Capture the cell that displays the provided text and extract its (X, Y) central coordinate. 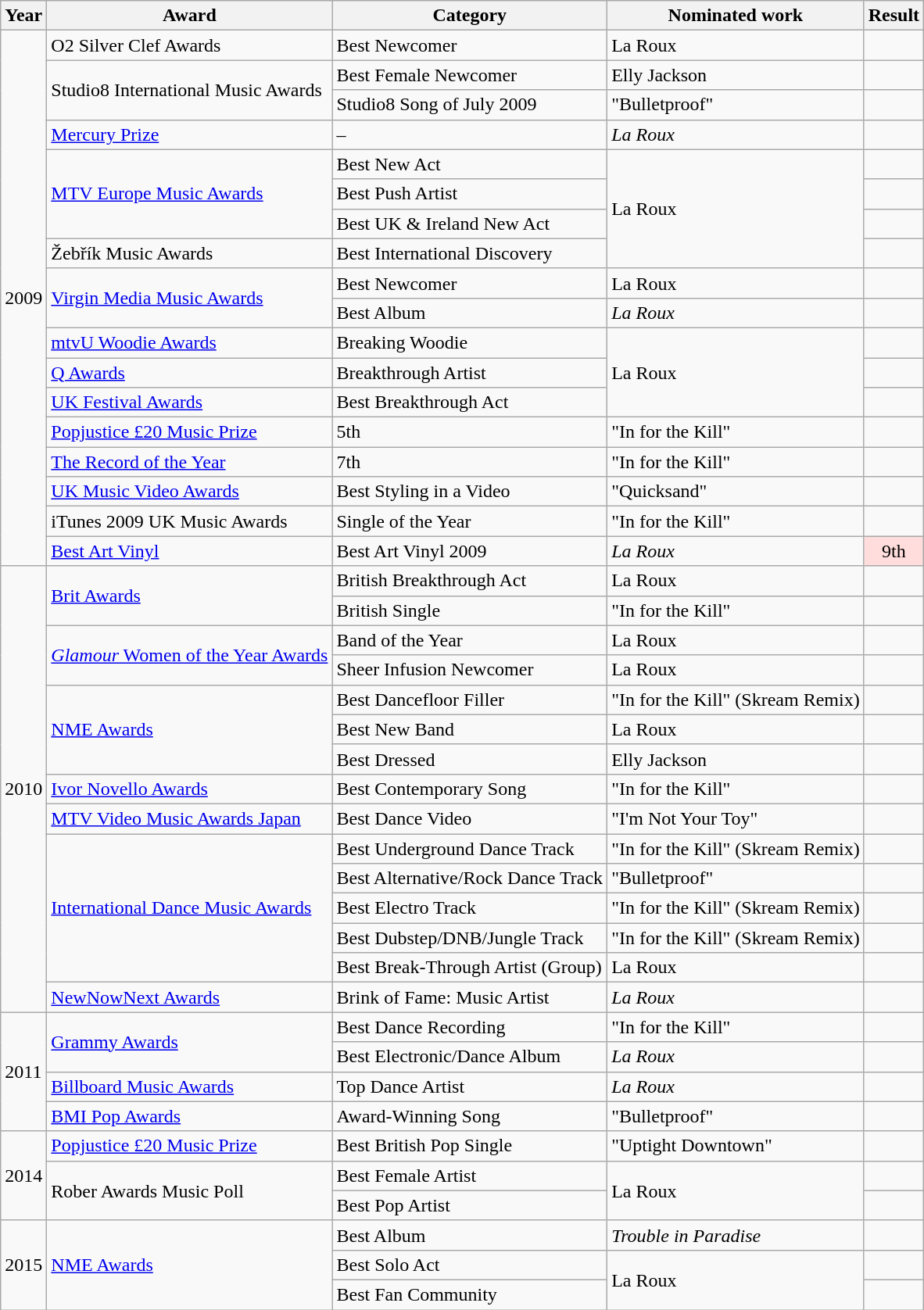
Best Dance Video (470, 818)
Best Contemporary Song (470, 789)
Brink of Fame: Music Artist (470, 997)
"Uptight Downtown" (736, 1146)
"Quicksand" (736, 492)
Best New Band (470, 729)
Rober Awards Music Poll (189, 1190)
mtvU Woodie Awards (189, 342)
NewNowNext Awards (189, 997)
Best Styling in a Video (470, 492)
Best Dance Recording (470, 1027)
Best Female Artist (470, 1176)
Best Dressed (470, 759)
International Dance Music Awards (189, 907)
2009 (23, 299)
The Record of the Year (189, 462)
iTunes 2009 UK Music Awards (189, 521)
Billboard Music Awards (189, 1086)
MTV Europe Music Awards (189, 194)
British Breakthrough Act (470, 581)
Band of the Year (470, 640)
Best Dubstep/DNB/Jungle Track (470, 938)
Best Electro Track (470, 908)
Q Awards (189, 373)
Award (189, 16)
BMI Pop Awards (189, 1116)
Best Solo Act (470, 1265)
Result (894, 16)
Award-Winning Song (470, 1116)
Mercury Prize (189, 134)
Top Dance Artist (470, 1086)
2014 (23, 1176)
Glamour Women of the Year Awards (189, 655)
Nominated work (736, 16)
Best Art Vinyl 2009 (470, 551)
2010 (23, 789)
Best New Act (470, 164)
Grammy Awards (189, 1042)
2011 (23, 1072)
Best Female Newcomer (470, 75)
– (470, 134)
Best Break-Through Artist (Group) (470, 968)
Best UK & Ireland New Act (470, 224)
Best Electronic/Dance Album (470, 1057)
UK Music Video Awards (189, 492)
Best Pop Artist (470, 1205)
Best International Discovery (470, 253)
Breaking Woodie (470, 342)
Žebřík Music Awards (189, 253)
Trouble in Paradise (736, 1235)
MTV Video Music Awards Japan (189, 818)
Year (23, 16)
Best Alternative/Rock Dance Track (470, 879)
5th (470, 432)
Best British Pop Single (470, 1146)
O2 Silver Clef Awards (189, 45)
Best Underground Dance Track (470, 848)
UK Festival Awards (189, 403)
Single of the Year (470, 521)
Category (470, 16)
9th (894, 551)
7th (470, 462)
Best Dancefloor Filler (470, 700)
Studio8 International Music Awards (189, 90)
British Single (470, 610)
Virgin Media Music Awards (189, 298)
Brit Awards (189, 596)
Best Art Vinyl (189, 551)
Best Push Artist (470, 194)
2015 (23, 1265)
"I'm Not Your Toy" (736, 818)
Best Breakthrough Act (470, 403)
Studio8 Song of July 2009 (470, 105)
Sheer Infusion Newcomer (470, 670)
Best Fan Community (470, 1294)
Breakthrough Artist (470, 373)
Ivor Novello Awards (189, 789)
